Determine the [X, Y] coordinate at the center of the cell enclosing the given text.  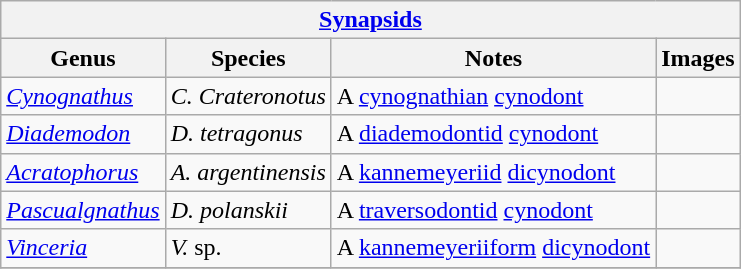
A kannemeyeriiform dicynodont [493, 248]
V. sp. [248, 248]
C. Crateronotus [248, 96]
Pascualgnathus [83, 210]
D. polanskii [248, 210]
Vinceria [83, 248]
Diademodon [83, 134]
Synapsids [370, 20]
A traversodontid cynodont [493, 210]
D. tetragonus [248, 134]
Genus [83, 58]
A diademodontid cynodont [493, 134]
Images [698, 58]
A kannemeyeriid dicynodont [493, 172]
Cynognathus [83, 96]
A. argentinensis [248, 172]
Species [248, 58]
Notes [493, 58]
Acratophorus [83, 172]
A cynognathian cynodont [493, 96]
